Search for the cell housing the specified text and yield its (x, y) center coordinate. 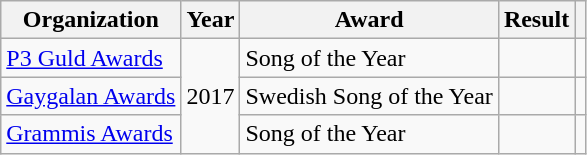
Year (210, 20)
Award (369, 20)
Grammis Awards (91, 134)
Swedish Song of the Year (369, 96)
Result (536, 20)
2017 (210, 96)
Organization (91, 20)
P3 Guld Awards (91, 58)
Gaygalan Awards (91, 96)
